Identify which cell holds the provided text, then report its [x, y] central coordinate. 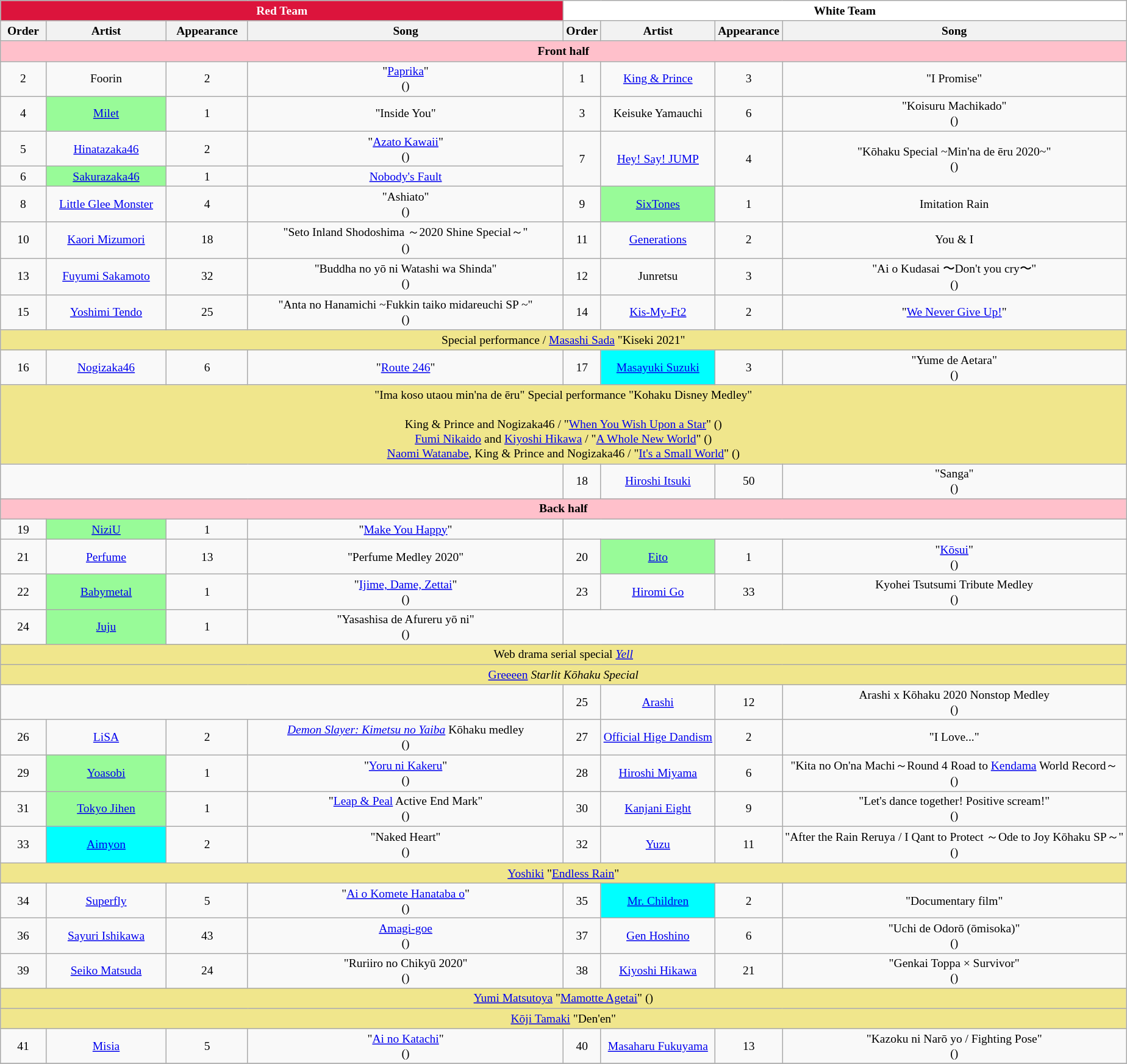
You & I [954, 240]
Special performance / Masashi Sada "Kiseki 2021" [563, 340]
Sakurazaka46 [106, 176]
"Anta no Hanamichi ~Fukkin taiko midareuchi SP ~"() [405, 312]
"Buddha no yō ni Watashi wa Shinda"() [405, 276]
"Inside You" [405, 113]
"Route 246" [405, 367]
Yuzu [658, 844]
17 [582, 367]
White Team [845, 11]
Yoshimi Tendo [106, 312]
26 [23, 737]
"Ijime, Dame, Zettai"() [405, 591]
Juju [106, 627]
Tokyo Jihen [106, 809]
Hinatazaka46 [106, 149]
Keisuke Yamauchi [658, 113]
"Paprika"() [405, 79]
"We Never Give Up!" [954, 312]
Misia [106, 1046]
"Koisuru Machikado"() [954, 113]
Back half [563, 509]
Arashi [658, 702]
"Kōsui"() [954, 557]
Demon Slayer: Kimetsu no Yaiba Kōhaku medley () [405, 737]
Yumi Matsutoya "Mamotte Agetai" () [563, 998]
Foorin [106, 79]
Kōji Tamaki "Den'en" [563, 1018]
SixTones [658, 204]
Generations [658, 240]
Greeeen Starlit Kōhaku Special [563, 674]
Amagi-goe() [405, 935]
King & Prince [658, 79]
27 [582, 737]
Kyohei Tsutsumi Tribute Medley() [954, 591]
"Ashiato" () [405, 204]
"Ai o Kudasai 〜Don't you cry〜"() [954, 276]
Kaori Mizumori [106, 240]
"Yume de Aetara"() [954, 367]
28 [582, 773]
39 [23, 971]
41 [23, 1046]
Kiyoshi Hikawa [658, 971]
Hey! Say! JUMP [658, 159]
37 [582, 935]
16 [23, 367]
"Uchi de Odorō (ōmisoka)"() [954, 935]
Mr. Children [658, 901]
Masaharu Fukuyama [658, 1046]
35 [582, 901]
"Kazoku ni Narō yo / Fighting Pose"() [954, 1046]
"I Love..." [954, 737]
"Documentary film" [954, 901]
Seiko Matsuda [106, 971]
Gen Hoshino [658, 935]
Imitation Rain [954, 204]
Official Hige Dandism [658, 737]
"Naked Heart"() [405, 844]
"Let's dance together! Positive scream!"() [954, 809]
NiziU [106, 529]
"After the Rain Reruya / I Qant to Protect ～Ode to Joy Kōhaku SP～"() [954, 844]
34 [23, 901]
38 [582, 971]
15 [23, 312]
"Make You Happy" [405, 529]
"Genkai Toppa × Survivor"() [954, 971]
"Seto Inland Shodoshima ～2020 Shine Special～"() [405, 240]
"Yoru ni Kakeru"() [405, 773]
50 [749, 482]
Hiroshi Itsuki [658, 482]
Web drama serial special Yell [563, 654]
Kis-My-Ft2 [658, 312]
"Kita no On'na Machi～Round 4 Road to Kendama World Record～() [954, 773]
23 [582, 591]
Red Team [282, 11]
20 [582, 557]
14 [582, 312]
Kanjani Eight [658, 809]
Front half [563, 51]
LiSA [106, 737]
22 [23, 591]
Hiroshi Miyama [658, 773]
Little Glee Monster [106, 204]
"Ruriiro no Chikyū 2020"() [405, 971]
36 [23, 935]
"Perfume Medley 2020" [405, 557]
"I Promise" [954, 79]
30 [582, 809]
"Yasashisa de Afureru yō ni"() [405, 627]
Babymetal [106, 591]
29 [23, 773]
Eito [658, 557]
Milet [106, 113]
Perfume [106, 557]
43 [207, 935]
Junretsu [658, 276]
"Ai no Katachi"() [405, 1046]
Arashi x Kōhaku 2020 Nonstop Medley() [954, 702]
Nogizaka46 [106, 367]
Fuyumi Sakamoto [106, 276]
"Leap & Peal Active End Mark"() [405, 809]
Masayuki Suzuki [658, 367]
"Ai o Komete Hanataba o"() [405, 901]
Yoshiki "Endless Rain" [563, 873]
"Sanga"() [954, 482]
Hiromi Go [658, 591]
10 [23, 240]
Yoasobi [106, 773]
19 [23, 529]
8 [23, 204]
"Kōhaku Special ~Min'na de ēru 2020~" () [954, 159]
40 [582, 1046]
7 [582, 159]
Sayuri Ishikawa [106, 935]
"Azato Kawaii" () [405, 149]
Nobody's Fault [405, 176]
Superfly [106, 901]
31 [23, 809]
Aimyon [106, 844]
